For the text-containing cell, return its midpoint in (x, y) coordinate format. 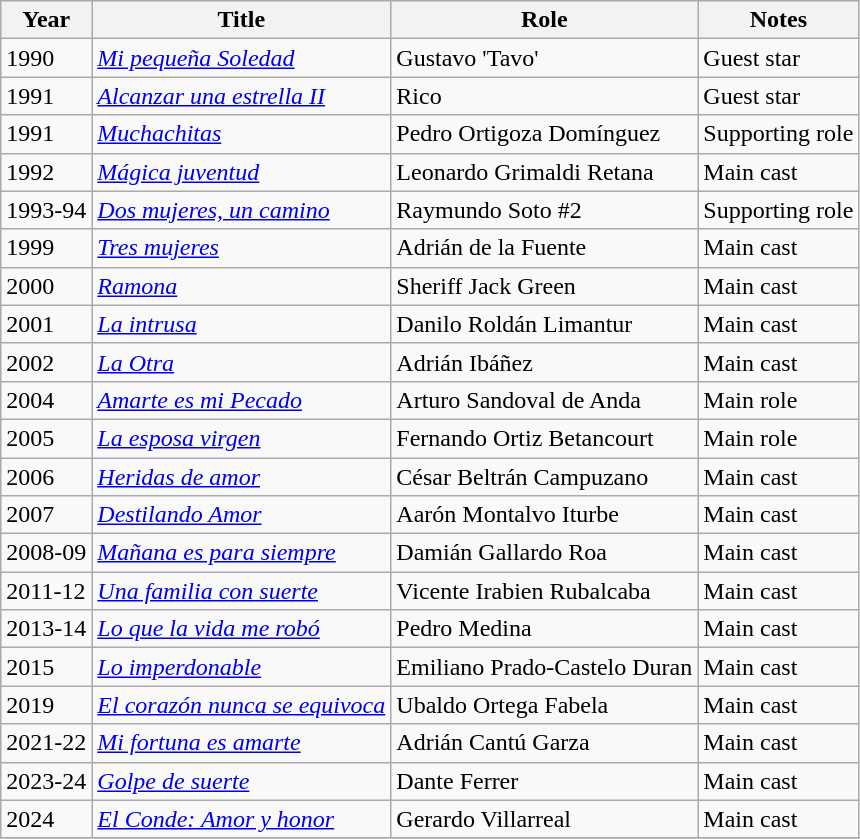
Ubaldo Ortega Fabela (544, 705)
Raymundo Soto #2 (544, 210)
Alcanzar una estrella II (242, 96)
Dos mujeres, un camino (242, 210)
Una familia con suerte (242, 591)
Rico (544, 96)
Vicente Irabien Rubalcaba (544, 591)
Adrián de la Fuente (544, 248)
Adrián Cantú Garza (544, 743)
2024 (46, 819)
2019 (46, 705)
1990 (46, 58)
2005 (46, 438)
Dante Ferrer (544, 781)
Danilo Roldán Limantur (544, 324)
La esposa virgen (242, 438)
2002 (46, 362)
Mi fortuna es amarte (242, 743)
Fernando Ortiz Betancourt (544, 438)
Muchachitas (242, 134)
Notes (778, 20)
El Conde: Amor y honor (242, 819)
1993-94 (46, 210)
2004 (46, 400)
Leonardo Grimaldi Retana (544, 172)
César Beltrán Campuzano (544, 477)
Arturo Sandoval de Anda (544, 400)
Lo que la vida me robó (242, 629)
El corazón nunca se equivoca (242, 705)
2001 (46, 324)
2000 (46, 286)
Title (242, 20)
Destilando Amor (242, 515)
Lo imperdonable (242, 667)
Sheriff Jack Green (544, 286)
Pedro Ortigoza Domínguez (544, 134)
Mañana es para siempre (242, 553)
2023-24 (46, 781)
Ramona (242, 286)
La Otra (242, 362)
2013-14 (46, 629)
Mágica juventud (242, 172)
Year (46, 20)
1992 (46, 172)
Gustavo 'Tavo' (544, 58)
2011-12 (46, 591)
Mi pequeña Soledad (242, 58)
2006 (46, 477)
Golpe de suerte (242, 781)
Amarte es mi Pecado (242, 400)
Heridas de amor (242, 477)
2007 (46, 515)
Damián Gallardo Roa (544, 553)
Aarón Montalvo Iturbe (544, 515)
Tres mujeres (242, 248)
La intrusa (242, 324)
2021-22 (46, 743)
Adrián Ibáñez (544, 362)
2008-09 (46, 553)
Emiliano Prado-Castelo Duran (544, 667)
1999 (46, 248)
Pedro Medina (544, 629)
2015 (46, 667)
Gerardo Villarreal (544, 819)
Role (544, 20)
